Locate the cell with the specified text and output its (X, Y) center coordinate. 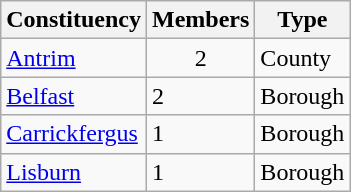
Constituency (74, 20)
County (302, 58)
Members (200, 20)
Carrickfergus (74, 134)
Lisburn (74, 172)
Type (302, 20)
Belfast (74, 96)
Antrim (74, 58)
